Locate the cell with the specified text and output its [x, y] center coordinate. 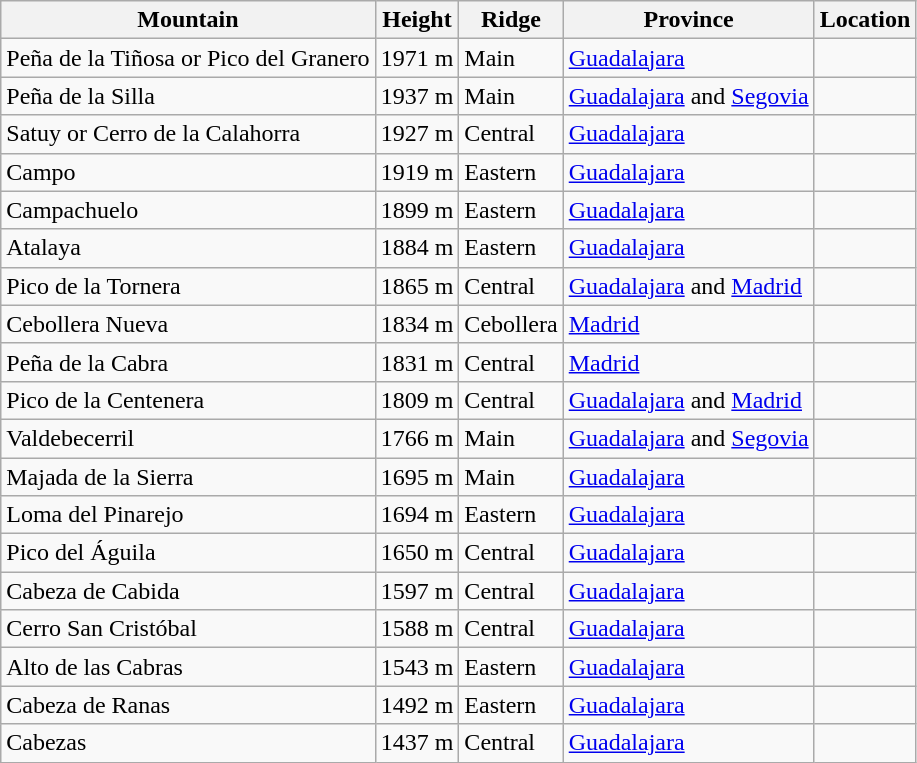
1834 m [417, 324]
1884 m [417, 248]
Province [688, 20]
Alto de las Cabras [188, 667]
Location [865, 20]
Peña de la Cabra [188, 362]
1927 m [417, 134]
Pico de la Centenera [188, 400]
1919 m [417, 172]
Cebollera [511, 324]
1766 m [417, 438]
Height [417, 20]
Campo [188, 172]
1543 m [417, 667]
1695 m [417, 477]
1971 m [417, 58]
1831 m [417, 362]
Cerro San Cristóbal [188, 629]
Cabeza de Cabida [188, 591]
Peña de la Tiñosa or Pico del Granero [188, 58]
Loma del Pinarejo [188, 515]
Satuy or Cerro de la Calahorra [188, 134]
Pico de la Tornera [188, 286]
Ridge [511, 20]
Cabezas [188, 743]
1597 m [417, 591]
Valdebecerril [188, 438]
Atalaya [188, 248]
1899 m [417, 210]
1809 m [417, 400]
1865 m [417, 286]
1937 m [417, 96]
1437 m [417, 743]
Campachuelo [188, 210]
1492 m [417, 705]
1650 m [417, 553]
Mountain [188, 20]
Pico del Águila [188, 553]
Peña de la Silla [188, 96]
Majada de la Sierra [188, 477]
1588 m [417, 629]
Cebollera Nueva [188, 324]
Cabeza de Ranas [188, 705]
1694 m [417, 515]
